Find where the given text appears and provide that cell's center as [x, y] coordinate. 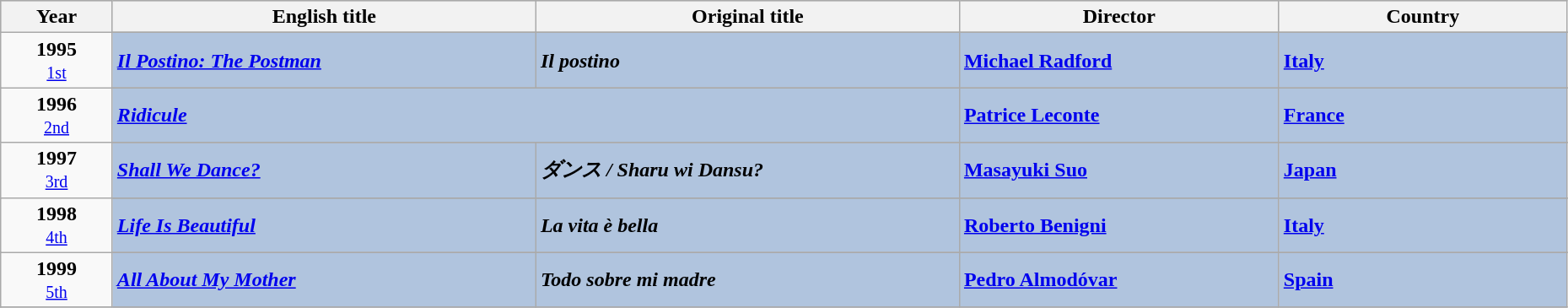
19995th [57, 280]
La vita è bella [747, 224]
Japan [1422, 170]
Spain [1422, 280]
Il postino [747, 61]
19984th [57, 224]
Michael Radford [1118, 61]
Shall We Dance? [324, 170]
Masayuki Suo [1118, 170]
Patrice Leconte [1118, 115]
Roberto Benigni [1118, 224]
Original title [747, 17]
ダンス / Sharu wi Dansu? [747, 170]
Life Is Beautiful [324, 224]
Il Postino: The Postman [324, 61]
Ridicule [536, 115]
Director [1118, 17]
19962nd [57, 115]
19973rd [57, 170]
19951st [57, 61]
Todo sobre mi madre [747, 280]
Country [1422, 17]
All About My Mother [324, 280]
English title [324, 17]
Pedro Almodóvar [1118, 280]
Year [57, 17]
France [1422, 115]
